Return (x, y) of the center of cell containing provided text 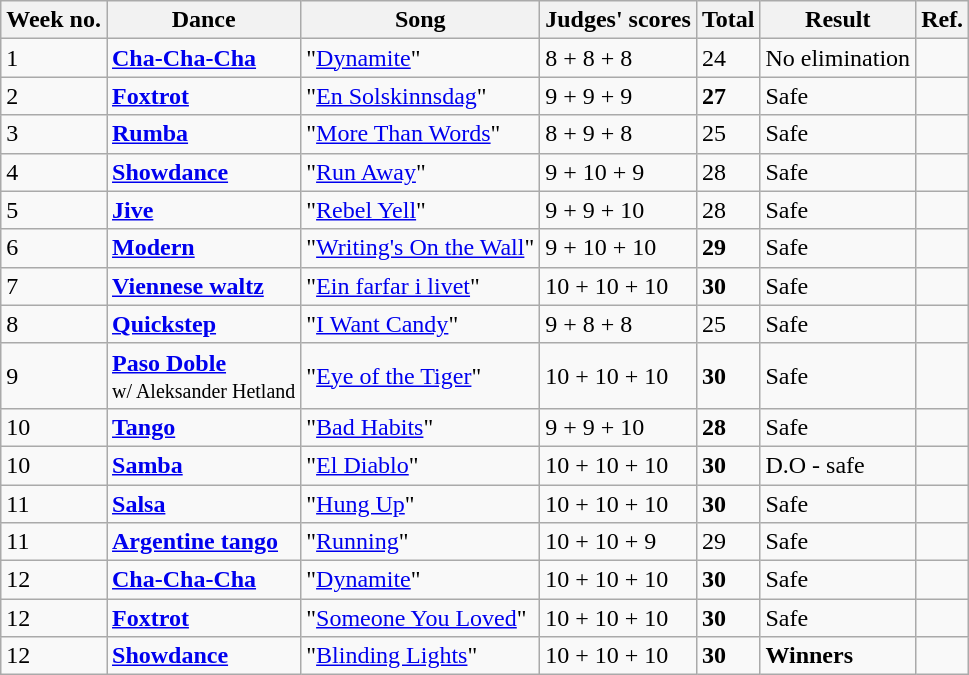
"Writing's On the Wall" (420, 248)
Song (420, 20)
Modern (203, 248)
"Rebel Yell" (420, 210)
Tango (203, 427)
Ref. (942, 20)
"I Want Candy" (420, 324)
10 + 10 + 9 (618, 542)
Result (838, 20)
"El Diablo" (420, 465)
Paso Doblew/ Aleksander Hetland (203, 376)
D.O - safe (838, 465)
Viennese waltz (203, 286)
7 (54, 286)
"Eye of the Tiger" (420, 376)
3 (54, 134)
9 (54, 376)
"Running" (420, 542)
5 (54, 210)
"More Than Words" (420, 134)
"Ein farfar i livet" (420, 286)
"En Solskinnsdag" (420, 96)
24 (728, 58)
Judges' scores (618, 20)
"Blinding Lights" (420, 656)
Rumba (203, 134)
Quickstep (203, 324)
Week no. (54, 20)
6 (54, 248)
Winners (838, 656)
"Someone You Loved" (420, 618)
2 (54, 96)
Jive (203, 210)
9 + 10 + 10 (618, 248)
"Hung Up" (420, 503)
"Bad Habits" (420, 427)
Dance (203, 20)
"Run Away" (420, 172)
4 (54, 172)
8 (54, 324)
27 (728, 96)
Samba (203, 465)
Salsa (203, 503)
9 + 10 + 9 (618, 172)
No elimination (838, 58)
8 + 8 + 8 (618, 58)
9 + 9 + 9 (618, 96)
Total (728, 20)
9 + 8 + 8 (618, 324)
1 (54, 58)
8 + 9 + 8 (618, 134)
Argentine tango (203, 542)
